Find where the given text appears and provide that cell's center as (X, Y) coordinate. 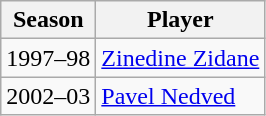
2002–03 (48, 96)
Season (48, 20)
Player (180, 20)
1997–98 (48, 58)
Zinedine Zidane (180, 58)
Pavel Nedved (180, 96)
